Determine the (x, y) coordinate at the center of the cell enclosing the given text.  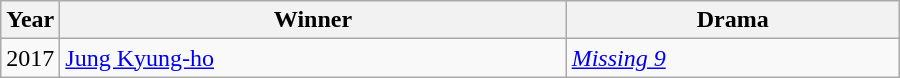
Jung Kyung-ho (313, 58)
Missing 9 (732, 58)
Year (30, 20)
Drama (732, 20)
2017 (30, 58)
Winner (313, 20)
